Identify which cell holds the provided text, then report its (x, y) central coordinate. 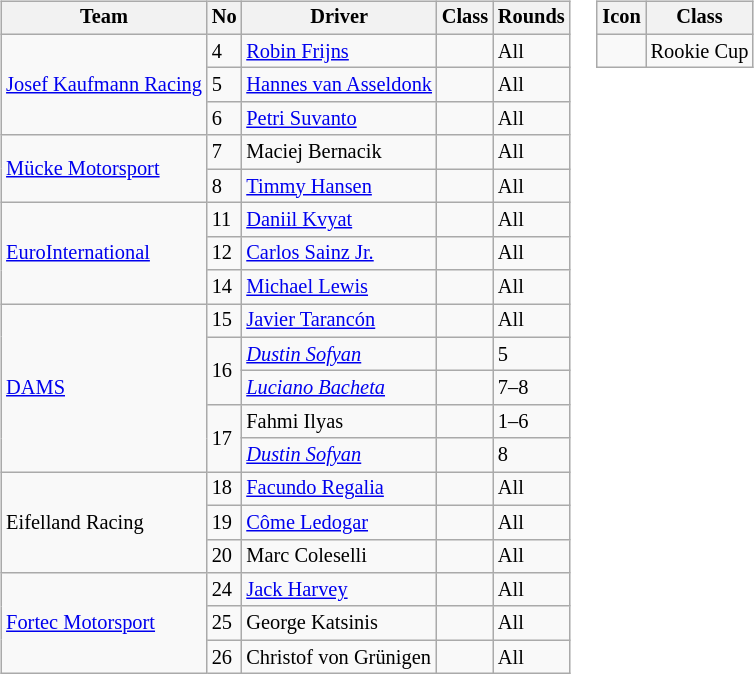
Mücke Motorsport (104, 168)
Driver (338, 18)
1–6 (532, 422)
7–8 (532, 388)
Jack Harvey (338, 590)
16 (224, 370)
Fahmi Ilyas (338, 422)
20 (224, 556)
Rounds (532, 18)
Timmy Hansen (338, 186)
12 (224, 253)
24 (224, 590)
11 (224, 220)
Maciej Bernacik (338, 152)
Marc Coleselli (338, 556)
15 (224, 321)
Luciano Bacheta (338, 388)
Carlos Sainz Jr. (338, 253)
Daniil Kvyat (338, 220)
6 (224, 119)
19 (224, 522)
Team (104, 18)
25 (224, 623)
18 (224, 489)
Robin Frijns (338, 51)
7 (224, 152)
Eifelland Racing (104, 522)
Petri Suvanto (338, 119)
George Katsinis (338, 623)
Rookie Cup (700, 51)
Hannes van Asseldonk (338, 85)
Christof von Grünigen (338, 657)
17 (224, 438)
Fortec Motorsport (104, 624)
EuroInternational (104, 254)
DAMS (104, 388)
Icon (621, 18)
Michael Lewis (338, 287)
4 (224, 51)
Javier Tarancón (338, 321)
Côme Ledogar (338, 522)
Facundo Regalia (338, 489)
No (224, 18)
26 (224, 657)
Josef Kaufmann Racing (104, 84)
14 (224, 287)
